Return the (x, y) coordinate for the center point of the cell that contains the specified text.  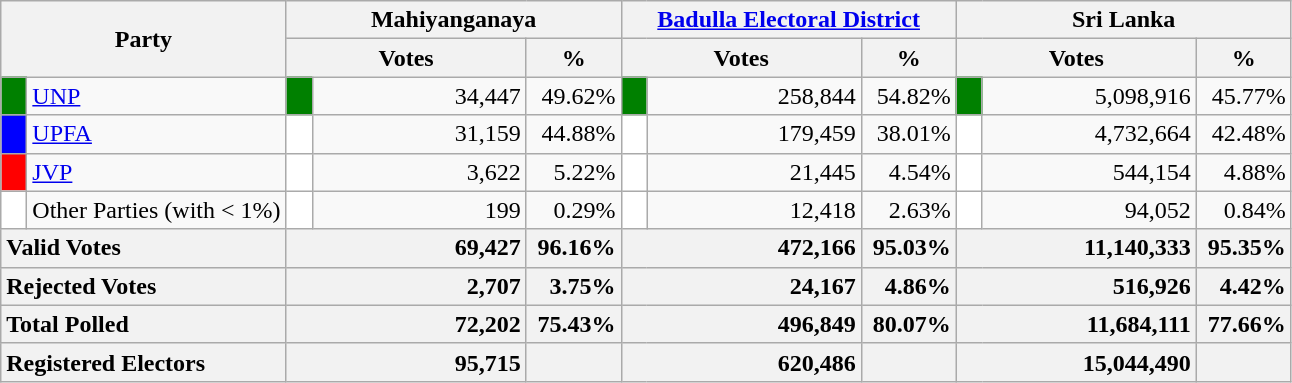
Badulla Electoral District (788, 20)
11,140,333 (1076, 248)
12,418 (754, 210)
21,445 (754, 172)
Rejected Votes (144, 286)
3,622 (419, 172)
UNP (156, 96)
4.54% (908, 172)
72,202 (406, 324)
95.35% (1244, 248)
95.03% (908, 248)
2,707 (406, 286)
31,159 (419, 134)
Valid Votes (144, 248)
Sri Lanka (1124, 20)
34,447 (419, 96)
179,459 (754, 134)
80.07% (908, 324)
4.88% (1244, 172)
620,486 (741, 362)
4.42% (1244, 286)
2.63% (908, 210)
94,052 (1089, 210)
44.88% (574, 134)
Party (144, 39)
544,154 (1089, 172)
75.43% (574, 324)
4,732,664 (1089, 134)
0.84% (1244, 210)
45.77% (1244, 96)
Total Polled (144, 324)
54.82% (908, 96)
UPFA (156, 134)
4.86% (908, 286)
3.75% (574, 286)
Registered Electors (144, 362)
496,849 (741, 324)
38.01% (908, 134)
472,166 (741, 248)
5.22% (574, 172)
5,098,916 (1089, 96)
69,427 (406, 248)
15,044,490 (1076, 362)
Mahiyanganaya (454, 20)
258,844 (754, 96)
11,684,111 (1076, 324)
49.62% (574, 96)
Other Parties (with < 1%) (156, 210)
516,926 (1076, 286)
JVP (156, 172)
24,167 (741, 286)
96.16% (574, 248)
77.66% (1244, 324)
42.48% (1244, 134)
95,715 (406, 362)
199 (419, 210)
0.29% (574, 210)
